Determine the (X, Y) coordinate at the center of the cell enclosing the given text.  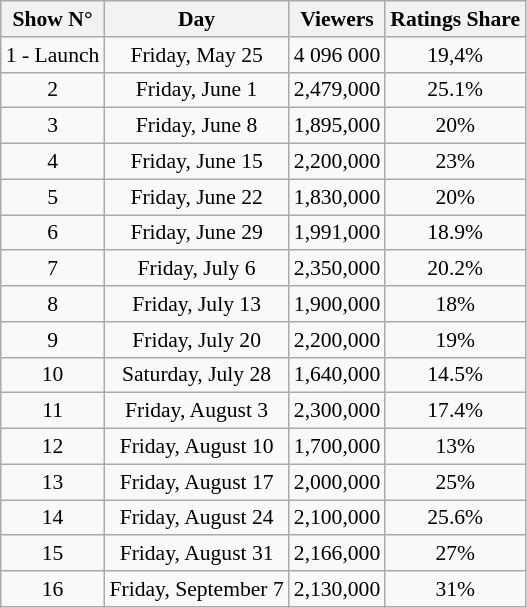
1,991,000 (337, 233)
Day (196, 19)
Friday, August 3 (196, 411)
13% (455, 447)
2 (53, 90)
3 (53, 126)
1,895,000 (337, 126)
20.2% (455, 269)
15 (53, 554)
1,640,000 (337, 375)
13 (53, 482)
6 (53, 233)
19% (455, 340)
2,479,000 (337, 90)
2,000,000 (337, 482)
2,300,000 (337, 411)
Friday, September 7 (196, 589)
Friday, August 17 (196, 482)
1,830,000 (337, 197)
23% (455, 162)
12 (53, 447)
25.1% (455, 90)
Friday, May 25 (196, 55)
Friday, July 13 (196, 304)
2,130,000 (337, 589)
18% (455, 304)
27% (455, 554)
18.9% (455, 233)
10 (53, 375)
Friday, July 6 (196, 269)
17.4% (455, 411)
Show N° (53, 19)
Viewers (337, 19)
19,4% (455, 55)
25% (455, 482)
Ratings Share (455, 19)
Friday, June 29 (196, 233)
14 (53, 518)
Friday, June 22 (196, 197)
Friday, August 31 (196, 554)
16 (53, 589)
Friday, August 10 (196, 447)
Friday, June 1 (196, 90)
Friday, July 20 (196, 340)
Saturday, July 28 (196, 375)
2,100,000 (337, 518)
5 (53, 197)
2,166,000 (337, 554)
8 (53, 304)
1 - Launch (53, 55)
25.6% (455, 518)
31% (455, 589)
Friday, August 24 (196, 518)
11 (53, 411)
9 (53, 340)
2,350,000 (337, 269)
1,700,000 (337, 447)
14.5% (455, 375)
4 096 000 (337, 55)
1,900,000 (337, 304)
4 (53, 162)
Friday, June 15 (196, 162)
Friday, June 8 (196, 126)
7 (53, 269)
